From the cell containing the given text, extract its center point as (X, Y) coordinate. 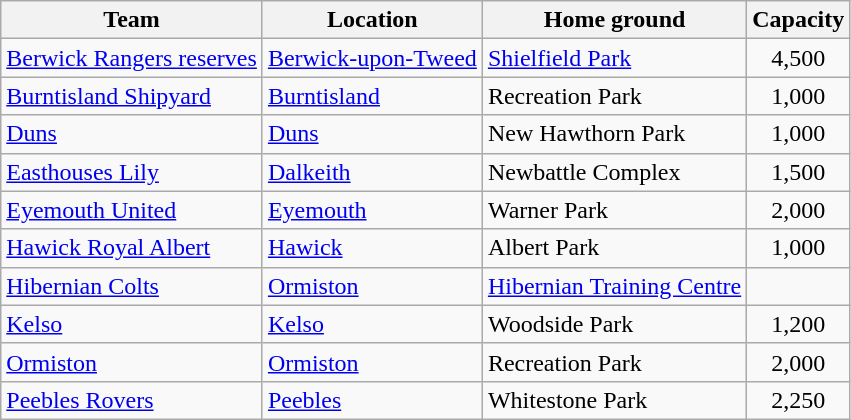
4,500 (798, 58)
Berwick Rangers reserves (132, 58)
Burntisland (372, 96)
Woodside Park (614, 324)
Whitestone Park (614, 400)
Team (132, 20)
Eyemouth United (132, 210)
Shielfield Park (614, 58)
Hawick (372, 248)
Easthouses Lily (132, 172)
Hibernian Colts (132, 286)
2,250 (798, 400)
Home ground (614, 20)
Albert Park (614, 248)
1,200 (798, 324)
Burntisland Shipyard (132, 96)
New Hawthorn Park (614, 134)
Dalkeith (372, 172)
Hawick Royal Albert (132, 248)
Hibernian Training Centre (614, 286)
Location (372, 20)
Berwick-upon-Tweed (372, 58)
Eyemouth (372, 210)
1,500 (798, 172)
Newbattle Complex (614, 172)
Capacity (798, 20)
Peebles Rovers (132, 400)
Warner Park (614, 210)
Peebles (372, 400)
